Find where the given text appears and provide that cell's center as [X, Y] coordinate. 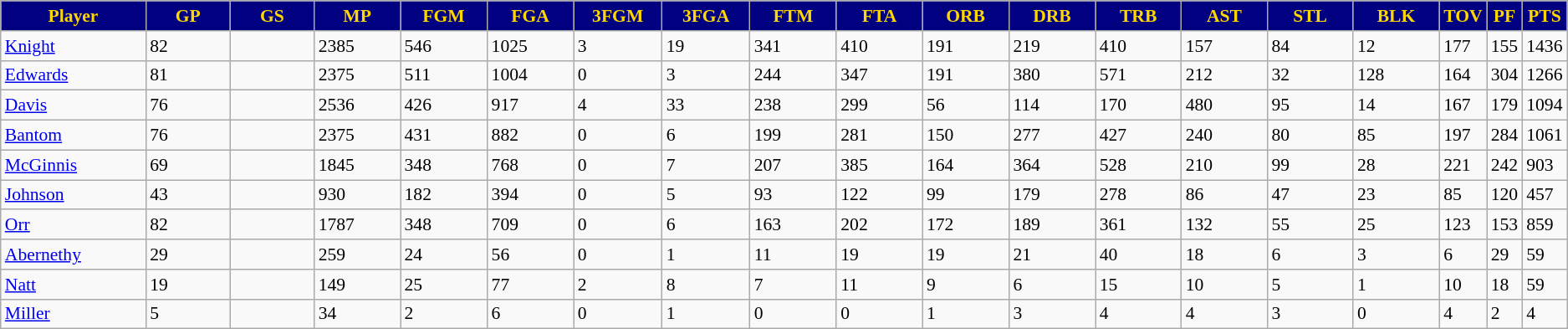
709 [530, 225]
123 [1463, 225]
FTA [880, 16]
153 [1505, 225]
219 [1052, 46]
364 [1052, 165]
244 [794, 75]
43 [187, 195]
917 [530, 105]
69 [187, 165]
930 [358, 195]
170 [1139, 105]
150 [965, 136]
304 [1505, 75]
Johnson [74, 195]
FGA [530, 16]
PF [1505, 16]
Davis [74, 105]
882 [530, 136]
McGinnis [74, 165]
2536 [358, 105]
157 [1224, 46]
14 [1397, 105]
155 [1505, 46]
1061 [1544, 136]
24 [443, 254]
347 [880, 75]
1266 [1544, 75]
238 [794, 105]
427 [1139, 136]
457 [1544, 195]
212 [1224, 75]
FGM [443, 16]
GP [187, 16]
84 [1310, 46]
AST [1224, 16]
281 [880, 136]
55 [1310, 225]
34 [358, 314]
1845 [358, 165]
21 [1052, 254]
199 [794, 136]
TOV [1463, 16]
15 [1139, 285]
Orr [74, 225]
Bantom [74, 136]
278 [1139, 195]
546 [443, 46]
95 [1310, 105]
571 [1139, 75]
284 [1505, 136]
480 [1224, 105]
511 [443, 75]
Abernethy [74, 254]
Knight [74, 46]
528 [1139, 165]
132 [1224, 225]
1094 [1544, 105]
385 [880, 165]
Miller [74, 314]
277 [1052, 136]
TRB [1139, 16]
STL [1310, 16]
394 [530, 195]
86 [1224, 195]
259 [358, 254]
12 [1397, 46]
47 [1310, 195]
197 [1463, 136]
DRB [1052, 16]
240 [1224, 136]
1436 [1544, 46]
163 [794, 225]
172 [965, 225]
167 [1463, 105]
28 [1397, 165]
Edwards [74, 75]
859 [1544, 225]
221 [1463, 165]
FTM [794, 16]
8 [706, 285]
2385 [358, 46]
341 [794, 46]
93 [794, 195]
149 [358, 285]
9 [965, 285]
207 [794, 165]
189 [1052, 225]
23 [1397, 195]
202 [880, 225]
81 [187, 75]
431 [443, 136]
40 [1139, 254]
BLK [1397, 16]
1004 [530, 75]
426 [443, 105]
32 [1310, 75]
128 [1397, 75]
114 [1052, 105]
ORB [965, 16]
299 [880, 105]
380 [1052, 75]
242 [1505, 165]
GS [273, 16]
Natt [74, 285]
80 [1310, 136]
182 [443, 195]
120 [1505, 195]
Player [74, 16]
768 [530, 165]
1787 [358, 225]
122 [880, 195]
MP [358, 16]
PTS [1544, 16]
177 [1463, 46]
903 [1544, 165]
210 [1224, 165]
1025 [530, 46]
77 [530, 285]
33 [706, 105]
3FGM [618, 16]
3FGA [706, 16]
361 [1139, 225]
